Detect which cell encompasses the target text, then output its (X, Y) center coordinate. 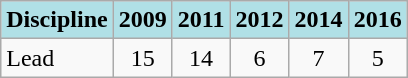
Lead (57, 58)
15 (142, 58)
2016 (378, 20)
2011 (201, 20)
2012 (260, 20)
14 (201, 58)
Discipline (57, 20)
2014 (318, 20)
7 (318, 58)
2009 (142, 20)
6 (260, 58)
5 (378, 58)
